Return [X, Y] of the center of cell containing provided text 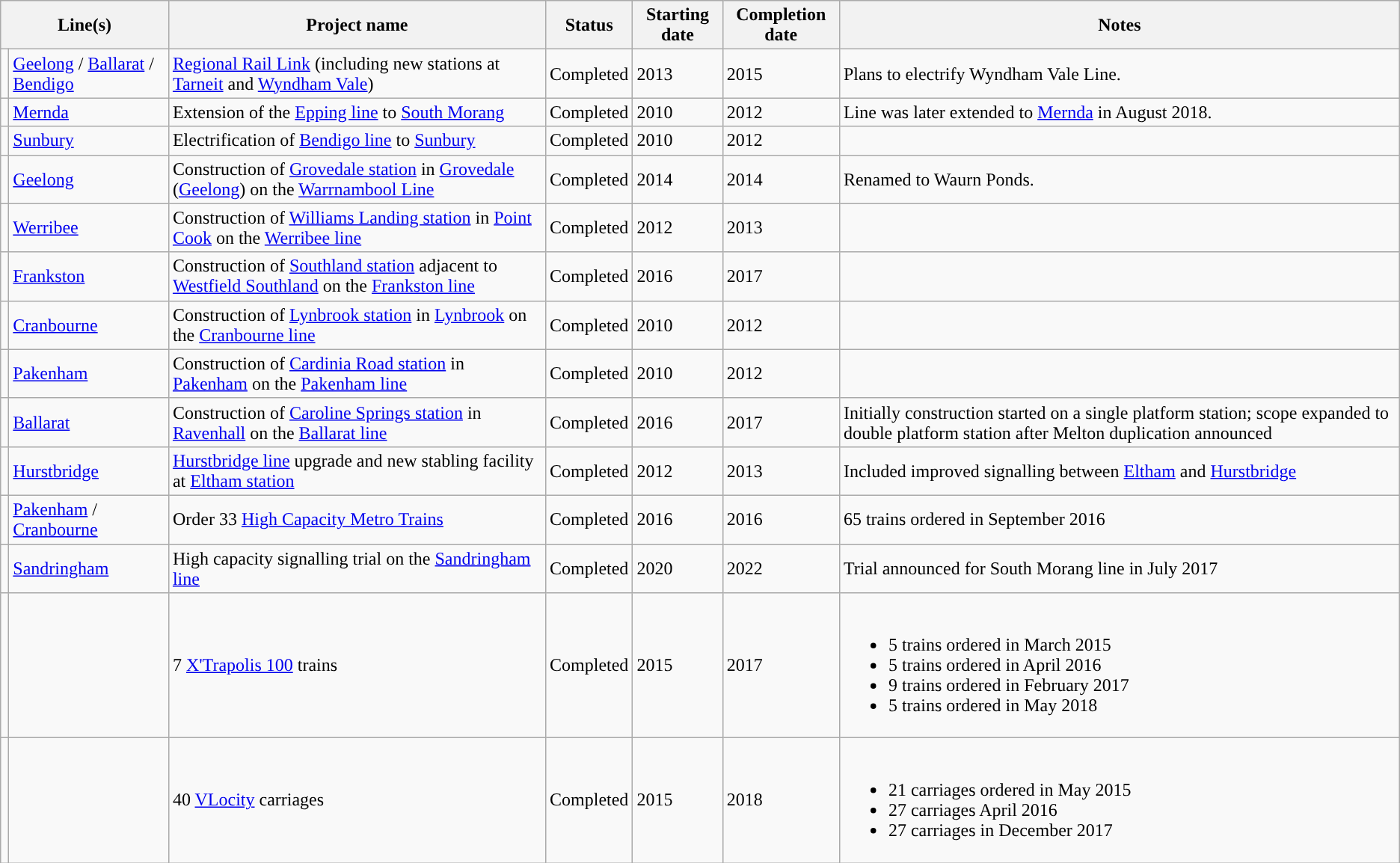
Construction of Williams Landing station in Point Cook on the Werribee line [357, 227]
Mernda [89, 112]
Construction of Cardinia Road station in Pakenham on the Pakenham line [357, 374]
Construction of Lynbrook station in Lynbrook on the Cranbourne line [357, 325]
Sandringham [89, 568]
Trial announced for South Morang line in July 2017 [1119, 568]
Line(s) [85, 25]
Hurstbridge [89, 471]
Order 33 High Capacity Metro Trains [357, 519]
Cranbourne [89, 325]
2018 [781, 800]
Construction of Southland station adjacent to Westfield Southland on the Frankston line [357, 277]
Hurstbridge line upgrade and new stabling facility at Eltham station [357, 471]
5 trains ordered in March 20155 trains ordered in April 20169 trains ordered in February 20175 trains ordered in May 2018 [1119, 666]
Electrification of Bendigo line to Sunbury [357, 141]
Renamed to Waurn Ponds. [1119, 179]
Frankston [89, 277]
Status [589, 25]
Line was later extended to Mernda in August 2018. [1119, 112]
Included improved signalling between Eltham and Hurstbridge [1119, 471]
Completion date [781, 25]
Extension of the Epping line to South Morang [357, 112]
2020 [678, 568]
65 trains ordered in September 2016 [1119, 519]
Geelong [89, 179]
Construction of Grovedale station in Grovedale (Geelong) on the Warrnambool Line [357, 179]
2022 [781, 568]
Ballarat [89, 422]
Starting date [678, 25]
Regional Rail Link (including new stations at Tarneit and Wyndham Vale) [357, 73]
7 X'Trapolis 100 trains [357, 666]
Geelong / Ballarat / Bendigo [89, 73]
Plans to electrify Wyndham Vale Line. [1119, 73]
40 VLocity carriages [357, 800]
Notes [1119, 25]
Initially construction started on a single platform station; scope expanded to double platform station after Melton duplication announced [1119, 422]
21 carriages ordered in May 201527 carriages April 201627 carriages in December 2017 [1119, 800]
Sunbury [89, 141]
High capacity signalling trial on the Sandringham line [357, 568]
Werribee [89, 227]
Project name [357, 25]
Pakenham / Cranbourne [89, 519]
Construction of Caroline Springs station in Ravenhall on the Ballarat line [357, 422]
Pakenham [89, 374]
